Detect which cell encompasses the target text, then output its [x, y] center coordinate. 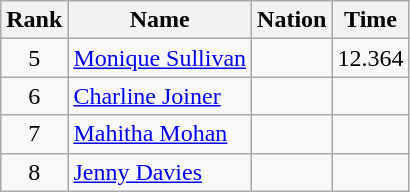
Jenny Davies [160, 172]
Monique Sullivan [160, 58]
12.364 [370, 58]
Mahitha Mohan [160, 134]
Charline Joiner [160, 96]
Time [370, 20]
Nation [292, 20]
7 [34, 134]
8 [34, 172]
6 [34, 96]
Name [160, 20]
Rank [34, 20]
5 [34, 58]
